Search for the cell housing the specified text and yield its (X, Y) center coordinate. 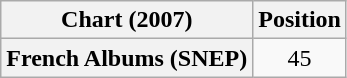
Chart (2007) (127, 20)
45 (300, 58)
Position (300, 20)
French Albums (SNEP) (127, 58)
